Return [X, Y] of the center of cell containing provided text 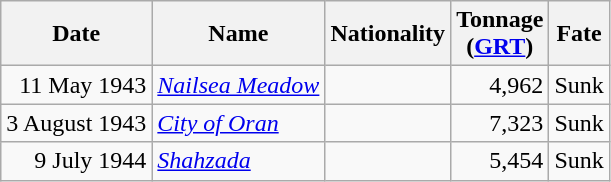
4,962 [500, 85]
9 July 1944 [76, 161]
5,454 [500, 161]
Nationality [388, 34]
Name [238, 34]
Tonnage(GRT) [500, 34]
City of Oran [238, 123]
Fate [579, 34]
Shahzada [238, 161]
3 August 1943 [76, 123]
Nailsea Meadow [238, 85]
11 May 1943 [76, 85]
7,323 [500, 123]
Date [76, 34]
